Locate the cell with the specified text and output its [X, Y] center coordinate. 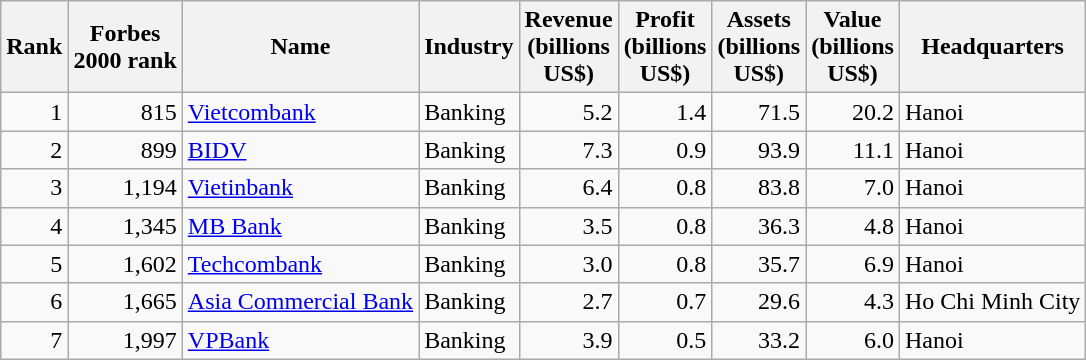
7 [34, 340]
7.3 [568, 150]
3.5 [568, 226]
2 [34, 150]
93.9 [759, 150]
Industry [469, 47]
2.7 [568, 302]
Name [300, 47]
BIDV [300, 150]
5.2 [568, 112]
36.3 [759, 226]
Value(billions US$) [853, 47]
3 [34, 188]
899 [125, 150]
Rank [34, 47]
7.0 [853, 188]
0.7 [665, 302]
0.9 [665, 150]
0.5 [665, 340]
Profit(billions US$) [665, 47]
Asia Commercial Bank [300, 302]
29.6 [759, 302]
6.0 [853, 340]
Ho Chi Minh City [992, 302]
1,345 [125, 226]
1.4 [665, 112]
815 [125, 112]
Vietcombank [300, 112]
6.4 [568, 188]
3.0 [568, 264]
83.8 [759, 188]
1,194 [125, 188]
Vietinbank [300, 188]
4.8 [853, 226]
3.9 [568, 340]
33.2 [759, 340]
1,997 [125, 340]
Headquarters [992, 47]
1,665 [125, 302]
Techcombank [300, 264]
1 [34, 112]
Forbes 2000 rank [125, 47]
4.3 [853, 302]
35.7 [759, 264]
5 [34, 264]
Revenue(billions US$) [568, 47]
VPBank [300, 340]
20.2 [853, 112]
MB Bank [300, 226]
4 [34, 226]
11.1 [853, 150]
71.5 [759, 112]
1,602 [125, 264]
6.9 [853, 264]
Assets(billions US$) [759, 47]
6 [34, 302]
